Output the [X, Y] coordinate of the center of the cell containing the given text.  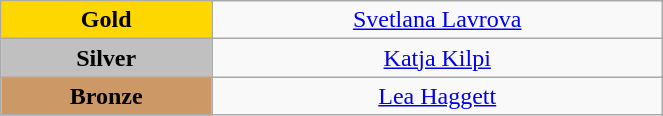
Lea Haggett [438, 96]
Katja Kilpi [438, 58]
Bronze [106, 96]
Svetlana Lavrova [438, 20]
Silver [106, 58]
Gold [106, 20]
